Find where the given text appears and provide that cell's center as [X, Y] coordinate. 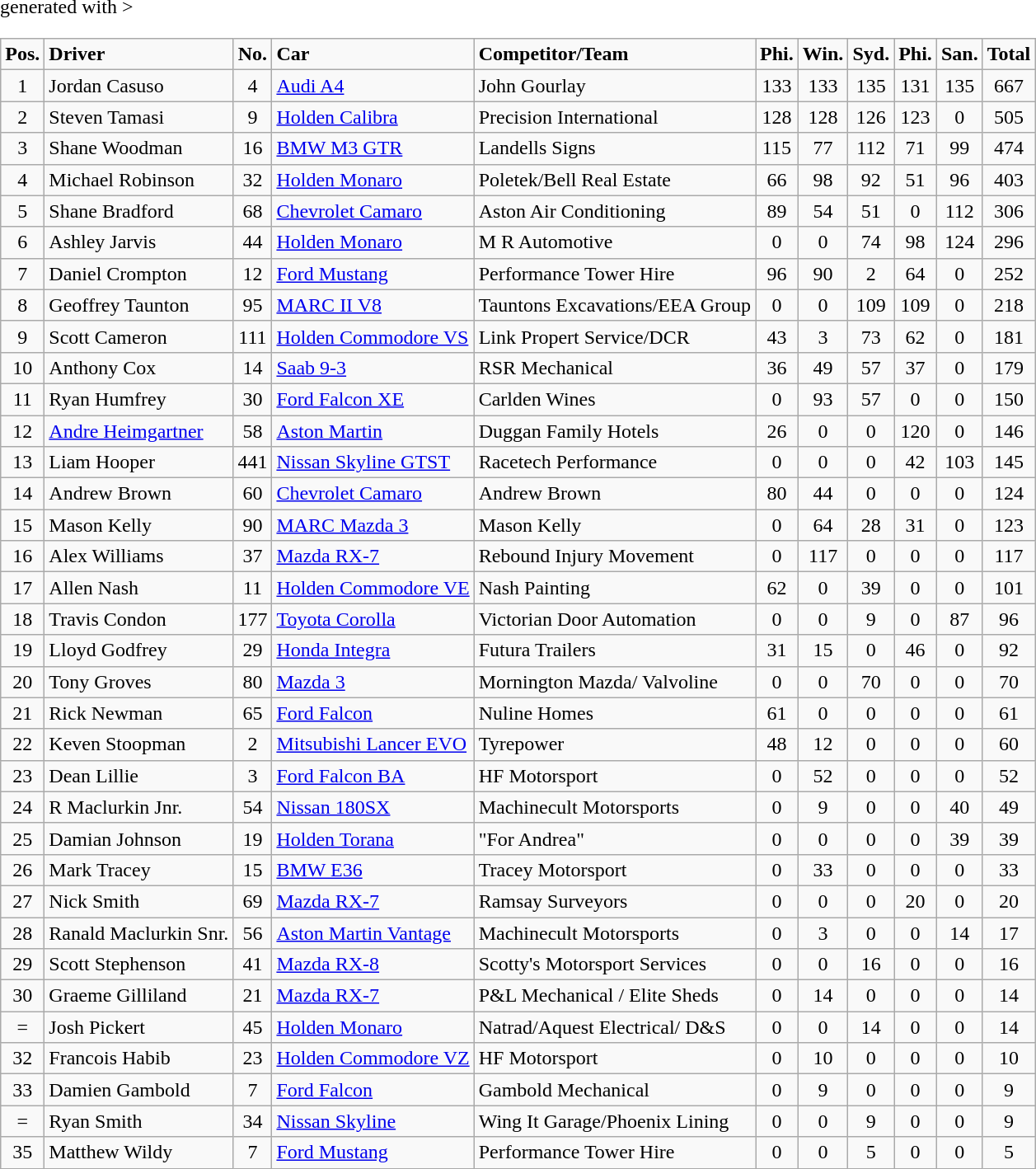
M R Automotive [615, 242]
89 [776, 211]
Ramsay Surveyors [615, 901]
P&L Mechanical / Elite Sheds [615, 996]
Andre Heimgartner [138, 431]
"For Andrea" [615, 838]
Car [373, 54]
177 [252, 619]
Nick Smith [138, 901]
73 [871, 336]
Aston Martin Vantage [373, 932]
150 [1009, 399]
Damian Johnson [138, 838]
179 [1009, 368]
Geoffrey Taunton [138, 305]
Holden Torana [373, 838]
667 [1009, 86]
131 [916, 86]
Nissan 180SX [373, 807]
306 [1009, 211]
Keven Stoopman [138, 744]
68 [252, 211]
Nash Painting [615, 588]
Liam Hooper [138, 462]
Driver [138, 54]
56 [252, 932]
Mark Tracey [138, 870]
74 [871, 242]
Holden Calibra [373, 117]
8 [23, 305]
99 [959, 148]
441 [252, 462]
Ashley Jarvis [138, 242]
Tyrepower [615, 744]
San. [959, 54]
46 [916, 650]
R Maclurkin Jnr. [138, 807]
Total [1009, 54]
Mazda 3 [373, 682]
Damien Gambold [138, 1090]
Gambold Mechanical [615, 1090]
36 [776, 368]
35 [23, 1153]
18 [23, 619]
Alex Williams [138, 556]
Syd. [871, 54]
Pos. [23, 54]
BMW M3 GTR [373, 148]
103 [959, 462]
Link Propert Service/DCR [615, 336]
95 [252, 305]
474 [1009, 148]
No. [252, 54]
13 [23, 462]
Ranald Maclurkin Snr. [138, 932]
Francois Habib [138, 1059]
Rebound Injury Movement [615, 556]
Mitsubishi Lancer EVO [373, 744]
111 [252, 336]
Ryan Humfrey [138, 399]
Carlden Wines [615, 399]
34 [252, 1121]
Wing It Garage/Phoenix Lining [615, 1121]
Poletek/Bell Real Estate [615, 180]
42 [916, 462]
Scott Cameron [138, 336]
43 [776, 336]
252 [1009, 274]
Scotty's Motorsport Services [615, 965]
71 [916, 148]
Holden Commodore VE [373, 588]
Ford Falcon XE [373, 399]
Tauntons Excavations/EEA Group [615, 305]
Futura Trailers [615, 650]
93 [823, 399]
115 [776, 148]
Travis Condon [138, 619]
Landells Signs [615, 148]
Lloyd Godfrey [138, 650]
Racetech Performance [615, 462]
Holden Commodore VZ [373, 1059]
24 [23, 807]
1 [23, 86]
Graeme Gilliland [138, 996]
Honda Integra [373, 650]
Tracey Motorsport [615, 870]
Nuline Homes [615, 713]
MARC II V8 [373, 305]
Matthew Wildy [138, 1153]
Ford Falcon BA [373, 776]
69 [252, 901]
Mornington Mazda/ Valvoline [615, 682]
181 [1009, 336]
Anthony Cox [138, 368]
Toyota Corolla [373, 619]
296 [1009, 242]
Shane Woodman [138, 148]
126 [871, 117]
145 [1009, 462]
Duggan Family Hotels [615, 431]
120 [916, 431]
40 [959, 807]
Rick Newman [138, 713]
Josh Pickert [138, 1027]
Daniel Crompton [138, 274]
101 [1009, 588]
41 [252, 965]
Aston Air Conditioning [615, 211]
Natrad/Aquest Electrical/ D&S [615, 1027]
Jordan Casuso [138, 86]
Tony Groves [138, 682]
Michael Robinson [138, 180]
45 [252, 1027]
Holden Commodore VS [373, 336]
Steven Tamasi [138, 117]
65 [252, 713]
BMW E36 [373, 870]
48 [776, 744]
87 [959, 619]
27 [23, 901]
146 [1009, 431]
MARC Mazda 3 [373, 525]
John Gourlay [615, 86]
Nissan Skyline GTST [373, 462]
Audi A4 [373, 86]
403 [1009, 180]
505 [1009, 117]
Victorian Door Automation [615, 619]
Nissan Skyline [373, 1121]
Mazda RX-8 [373, 965]
Aston Martin [373, 431]
Shane Bradford [138, 211]
Scott Stephenson [138, 965]
66 [776, 180]
Ryan Smith [138, 1121]
Win. [823, 54]
22 [23, 744]
218 [1009, 305]
6 [23, 242]
Dean Lillie [138, 776]
77 [823, 148]
RSR Mechanical [615, 368]
Allen Nash [138, 588]
58 [252, 431]
Competitor/Team [615, 54]
Precision International [615, 117]
Saab 9-3 [373, 368]
25 [23, 838]
